Return (X, Y) of the center of cell containing provided text 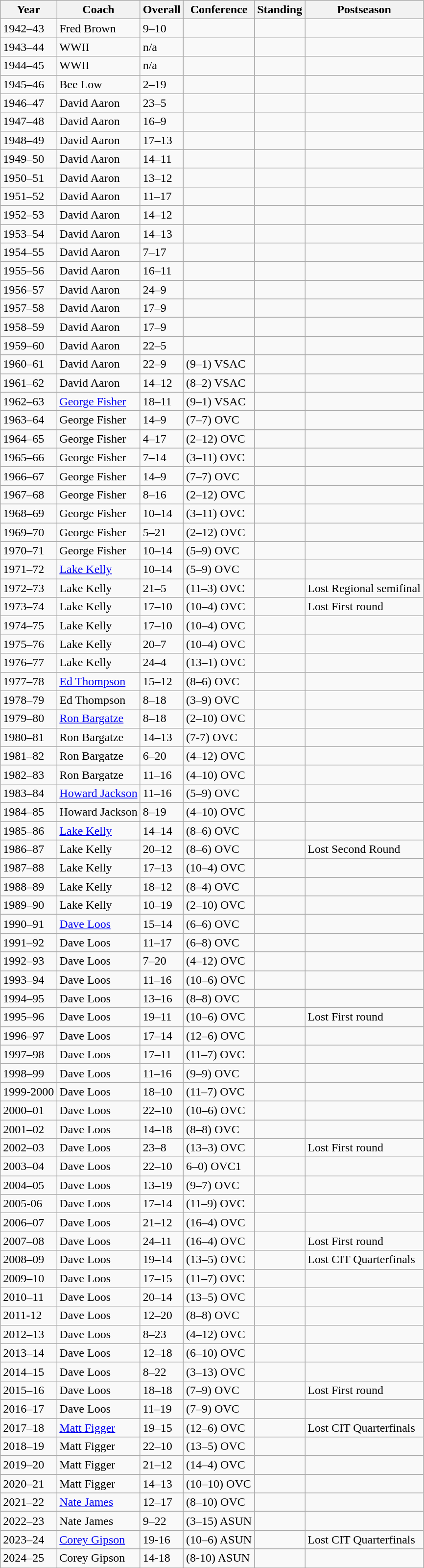
(6–10) OVC (219, 1353)
24–4 (162, 663)
18–10 (162, 1092)
1947–48 (28, 122)
1991–92 (28, 943)
7–20 (162, 961)
10–19 (162, 905)
(6–6) OVC (219, 924)
1960–61 (28, 364)
2004–05 (28, 1185)
Postseason (364, 10)
1964–65 (28, 439)
2015–16 (28, 1390)
20–14 (162, 1297)
6–20 (162, 756)
8–16 (162, 495)
2014–15 (28, 1371)
14–14 (162, 831)
2011-12 (28, 1316)
21–5 (162, 588)
2006–07 (28, 1222)
20–12 (162, 849)
7–17 (162, 252)
15–12 (162, 681)
20–7 (162, 644)
(10–10) OVC (219, 1484)
(9–7) OVC (219, 1185)
11–19 (162, 1409)
15–14 (162, 924)
1981–82 (28, 756)
1988–89 (28, 887)
1968–69 (28, 513)
(13–3) OVC (219, 1148)
12–17 (162, 1502)
1967–68 (28, 495)
17–11 (162, 1054)
2019–20 (28, 1465)
1980–81 (28, 737)
1943–44 (28, 47)
18–18 (162, 1390)
2003–04 (28, 1167)
2021–22 (28, 1502)
1953–54 (28, 234)
2009–10 (28, 1278)
1996–97 (28, 1036)
1989–90 (28, 905)
4–17 (162, 439)
19–15 (162, 1428)
(14–4) OVC (219, 1465)
1951–52 (28, 196)
22–5 (162, 346)
2012–13 (28, 1334)
7–14 (162, 457)
1999-2000 (28, 1092)
(8–4) OVC (219, 887)
(10–6) ASUN (219, 1540)
1969–70 (28, 532)
(8-10) ASUN (219, 1558)
1948–49 (28, 140)
9–10 (162, 28)
Conference (219, 10)
2007–08 (28, 1241)
(3–13) OVC (219, 1371)
1972–73 (28, 588)
1984–85 (28, 812)
Fred Brown (98, 28)
2024–25 (28, 1558)
1992–93 (28, 961)
(7-7) OVC (219, 737)
19–11 (162, 1017)
1965–66 (28, 457)
2016–17 (28, 1409)
18–11 (162, 401)
1983–84 (28, 793)
1971–72 (28, 570)
1974–75 (28, 625)
Year (28, 10)
1958–59 (28, 327)
Lost Regional semifinal (364, 588)
8–19 (162, 812)
1963–64 (28, 420)
2022–23 (28, 1521)
13–16 (162, 998)
1966–67 (28, 476)
2008–09 (28, 1260)
1985–86 (28, 831)
Coach (98, 10)
14–18 (162, 1129)
1961–62 (28, 383)
6–0) OVC1 (219, 1167)
1994–95 (28, 998)
1945–46 (28, 84)
1946–47 (28, 103)
Standing (280, 10)
2017–18 (28, 1428)
23–8 (162, 1148)
1955–56 (28, 271)
(13–1) OVC (219, 663)
1956–57 (28, 290)
5–21 (162, 532)
16–9 (162, 122)
18–12 (162, 887)
Lost Second Round (364, 849)
2020–21 (28, 1484)
(3–9) OVC (219, 700)
12–20 (162, 1316)
17–15 (162, 1278)
2023–24 (28, 1540)
24–9 (162, 290)
14–11 (162, 159)
16–11 (162, 271)
1962–63 (28, 401)
2018–19 (28, 1446)
1954–55 (28, 252)
8–22 (162, 1371)
9–22 (162, 1521)
1977–78 (28, 681)
19-16 (162, 1540)
1970–71 (28, 551)
1993–94 (28, 980)
22–9 (162, 364)
1990–91 (28, 924)
1982–83 (28, 774)
2000–01 (28, 1110)
2001–02 (28, 1129)
Bee Low (98, 84)
1995–96 (28, 1017)
1986–87 (28, 849)
8–23 (162, 1334)
(8–2) VSAC (219, 383)
1973–74 (28, 607)
(11–3) OVC (219, 588)
1952–53 (28, 215)
1975–76 (28, 644)
1959–60 (28, 346)
2010–11 (28, 1297)
1997–98 (28, 1054)
14-18 (162, 1558)
1979–80 (28, 719)
1949–50 (28, 159)
13–19 (162, 1185)
2005-06 (28, 1204)
2002–03 (28, 1148)
12–18 (162, 1353)
1998–99 (28, 1073)
13–12 (162, 177)
2–19 (162, 84)
19–14 (162, 1260)
1976–77 (28, 663)
23–5 (162, 103)
2013–14 (28, 1353)
(6–8) OVC (219, 943)
1978–79 (28, 700)
(3–15) ASUN (219, 1521)
(9–9) OVC (219, 1073)
1942–43 (28, 28)
1944–45 (28, 66)
24–11 (162, 1241)
1950–51 (28, 177)
1987–88 (28, 868)
(8–10) OVC (219, 1502)
Overall (162, 10)
1957–58 (28, 308)
(11–9) OVC (219, 1204)
